Locate the cell with the specified text and output its [X, Y] center coordinate. 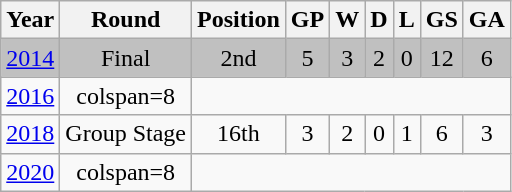
5 [307, 58]
GA [486, 20]
2014 [30, 58]
2016 [30, 96]
Group Stage [126, 134]
Final [126, 58]
12 [442, 58]
Year [30, 20]
16th [239, 134]
GS [442, 20]
2020 [30, 172]
Round [126, 20]
Position [239, 20]
GP [307, 20]
1 [406, 134]
L [406, 20]
2nd [239, 58]
2018 [30, 134]
W [348, 20]
D [379, 20]
